Detect which cell encompasses the target text, then output its [X, Y] center coordinate. 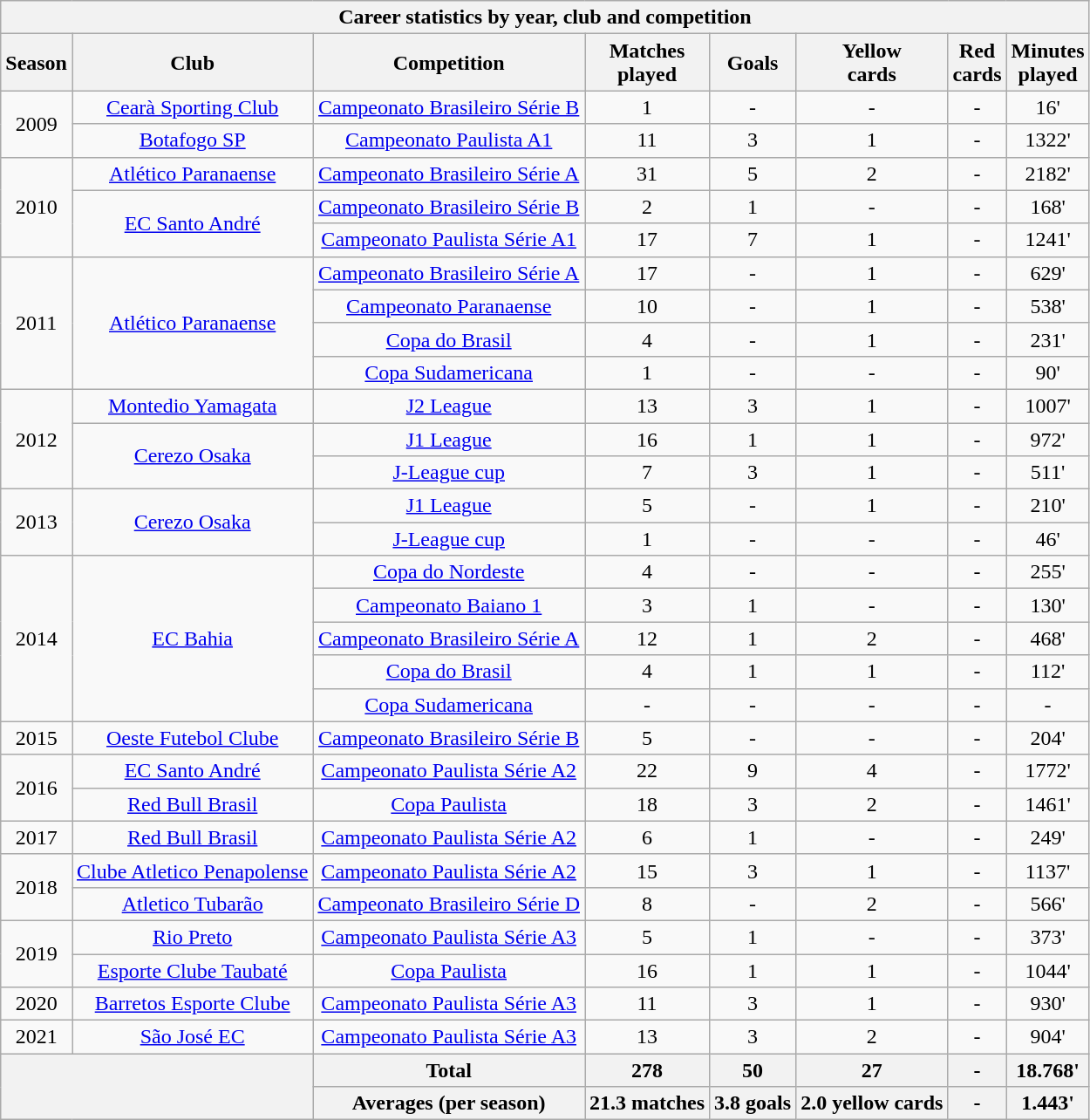
6 [647, 837]
27 [872, 1070]
2021 [37, 1037]
50 [753, 1070]
2012 [37, 439]
468' [1048, 639]
18 [647, 804]
Club [192, 63]
1044' [1048, 971]
538' [1048, 306]
2182' [1048, 174]
Atletico Tubarão [192, 904]
Campeonato Paulista A1 [449, 140]
46' [1048, 539]
2016 [37, 788]
31 [647, 174]
1.443' [1048, 1103]
2.0 yellow cards [872, 1103]
Campeonato Paranaense [449, 306]
1137' [1048, 871]
972' [1048, 439]
2018 [37, 887]
210' [1048, 506]
Campeonato Paulista Série A1 [449, 240]
Copa do Nordeste [449, 572]
EC Bahia [192, 639]
130' [1048, 605]
18.768' [1048, 1070]
2014 [37, 639]
629' [1048, 273]
Campeonato Baiano 1 [449, 605]
1772' [1048, 771]
511' [1048, 473]
Matchesplayed [647, 63]
112' [1048, 672]
2017 [37, 837]
2013 [37, 522]
249' [1048, 837]
22 [647, 771]
2015 [37, 738]
1322' [1048, 140]
Oeste Futebol Clube [192, 738]
2020 [37, 1004]
1241' [1048, 240]
Rio Preto [192, 937]
168' [1048, 207]
278 [647, 1070]
Redcards [977, 63]
930' [1048, 1004]
Career statistics by year, club and competition [545, 17]
904' [1048, 1037]
2010 [37, 207]
Yellowcards [872, 63]
Season [37, 63]
373' [1048, 937]
Botafogo SP [192, 140]
3.8 goals [753, 1103]
São José EC [192, 1037]
2011 [37, 323]
Barretos Esporte Clube [192, 1004]
Esporte Clube Taubaté [192, 971]
Averages (per season) [449, 1103]
10 [647, 306]
Cearà Sporting Club [192, 107]
8 [647, 904]
Total [449, 1070]
16' [1048, 107]
566' [1048, 904]
Minutesplayed [1048, 63]
Clube Atletico Penapolense [192, 871]
204' [1048, 738]
1007' [1048, 406]
Montedio Yamagata [192, 406]
2019 [37, 953]
9 [753, 771]
12 [647, 639]
255' [1048, 572]
90' [1048, 372]
21.3 matches [647, 1103]
15 [647, 871]
231' [1048, 339]
2009 [37, 124]
Competition [449, 63]
J2 League [449, 406]
Goals [753, 63]
Campeonato Brasileiro Série D [449, 904]
1461' [1048, 804]
